Identify which cell holds the provided text, then report its (x, y) central coordinate. 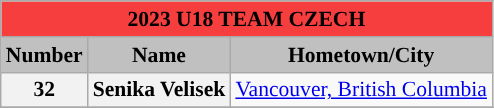
Senika Velisek (160, 90)
Hometown/City (361, 55)
Number (44, 55)
32 (44, 90)
Name (160, 55)
Vancouver, British Columbia (361, 90)
2023 U18 TEAM CZECH (246, 19)
